Search for the cell housing the specified text and yield its [X, Y] center coordinate. 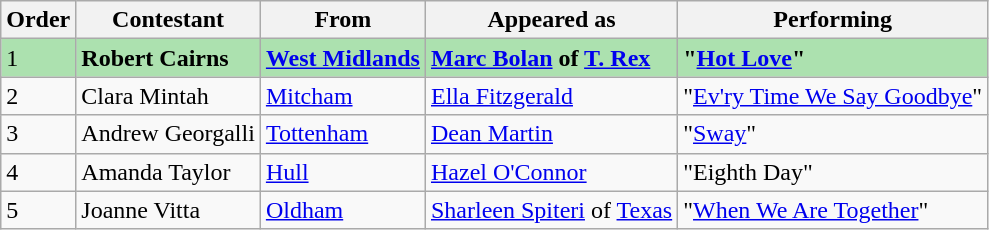
Tottenham [342, 134]
Hull [342, 172]
Sharleen Spiteri of Texas [551, 210]
Clara Mintah [168, 96]
Oldham [342, 210]
1 [38, 58]
Performing [833, 20]
Order [38, 20]
Mitcham [342, 96]
Robert Cairns [168, 58]
Contestant [168, 20]
"When We Are Together" [833, 210]
Andrew Georgalli [168, 134]
3 [38, 134]
5 [38, 210]
Dean Martin [551, 134]
Joanne Vitta [168, 210]
Hazel O'Connor [551, 172]
Amanda Taylor [168, 172]
"Ev'ry Time We Say Goodbye" [833, 96]
"Hot Love" [833, 58]
West Midlands [342, 58]
4 [38, 172]
Marc Bolan of T. Rex [551, 58]
Appeared as [551, 20]
Ella Fitzgerald [551, 96]
"Eighth Day" [833, 172]
2 [38, 96]
From [342, 20]
"Sway" [833, 134]
